Identify which cell holds the provided text, then report its [X, Y] central coordinate. 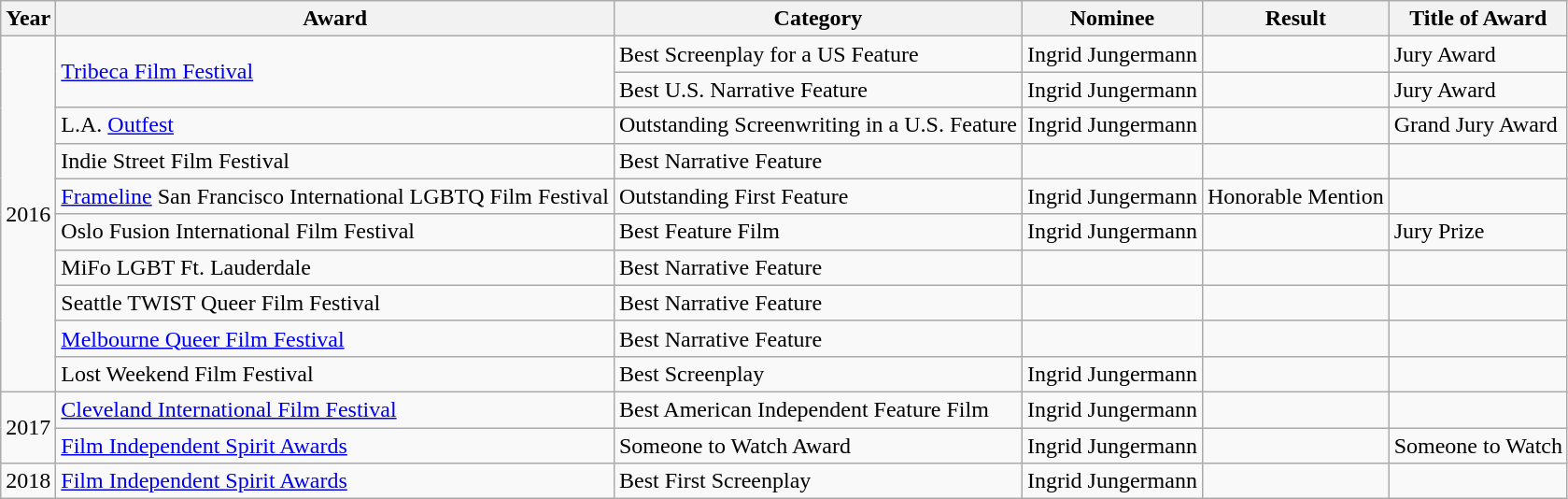
Best Feature Film [818, 232]
Best Screenplay for a US Feature [818, 54]
Title of Award [1477, 19]
2016 [28, 215]
Lost Weekend Film Festival [335, 374]
Best American Independent Feature Film [818, 409]
Outstanding Screenwriting in a U.S. Feature [818, 125]
2018 [28, 481]
Someone to Watch [1477, 446]
Honorable Mention [1295, 196]
Tribeca Film Festival [335, 72]
MiFo LGBT Ft. Lauderdale [335, 267]
Category [818, 19]
Jury Prize [1477, 232]
Year [28, 19]
Best U.S. Narrative Feature [818, 90]
Someone to Watch Award [818, 446]
Seattle TWIST Queer Film Festival [335, 303]
Frameline San Francisco International LGBTQ Film Festival [335, 196]
Result [1295, 19]
Oslo Fusion International Film Festival [335, 232]
Outstanding First Feature [818, 196]
Cleveland International Film Festival [335, 409]
L.A. Outfest [335, 125]
2017 [28, 427]
Indie Street Film Festival [335, 161]
Award [335, 19]
Nominee [1111, 19]
Best Screenplay [818, 374]
Grand Jury Award [1477, 125]
Best First Screenplay [818, 481]
Melbourne Queer Film Festival [335, 338]
